Locate the cell with the specified text and output its (X, Y) center coordinate. 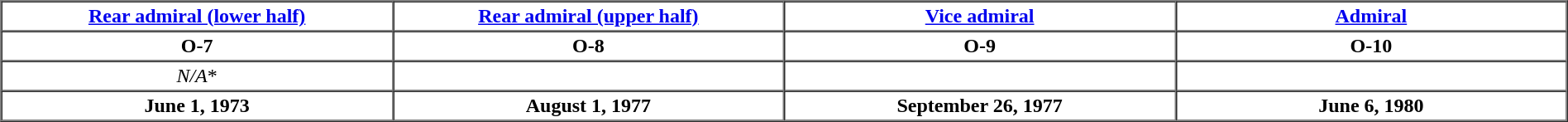
N/A* (197, 76)
Rear admiral (upper half) (589, 17)
August 1, 1977 (589, 106)
Admiral (1371, 17)
September 26, 1977 (979, 106)
O-10 (1371, 46)
Rear admiral (lower half) (197, 17)
O-8 (589, 46)
June 1, 1973 (197, 106)
O-9 (979, 46)
Vice admiral (979, 17)
O-7 (197, 46)
June 6, 1980 (1371, 106)
